Determine the [x, y] coordinate at the center of the cell enclosing the given text.  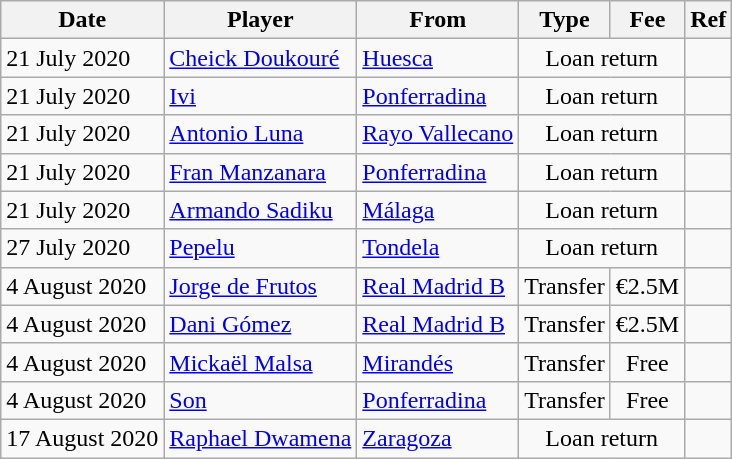
Type [565, 20]
Rayo Vallecano [438, 134]
Armando Sadiku [260, 210]
Cheick Doukouré [260, 58]
Tondela [438, 248]
Jorge de Frutos [260, 286]
Fee [647, 20]
Raphael Dwamena [260, 438]
Ivi [260, 96]
Zaragoza [438, 438]
Fran Manzanara [260, 172]
Antonio Luna [260, 134]
27 July 2020 [82, 248]
Ref [708, 20]
Player [260, 20]
Pepelu [260, 248]
17 August 2020 [82, 438]
Mickaël Malsa [260, 362]
From [438, 20]
Mirandés [438, 362]
Málaga [438, 210]
Dani Gómez [260, 324]
Huesca [438, 58]
Son [260, 400]
Date [82, 20]
